Output the (X, Y) coordinate of the center of the cell containing the given text.  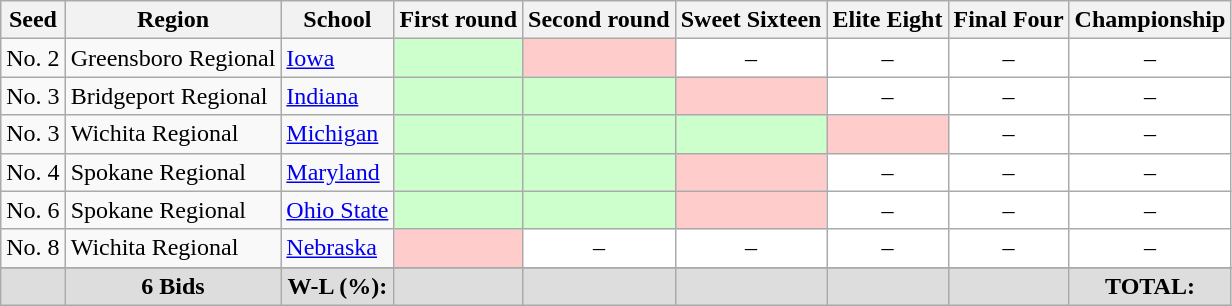
School (338, 20)
Second round (600, 20)
TOTAL: (1150, 286)
Final Four (1008, 20)
First round (458, 20)
Bridgeport Regional (173, 96)
Michigan (338, 134)
Elite Eight (888, 20)
Seed (33, 20)
No. 8 (33, 248)
Indiana (338, 96)
No. 4 (33, 172)
Greensboro Regional (173, 58)
Sweet Sixteen (751, 20)
Iowa (338, 58)
Championship (1150, 20)
No. 6 (33, 210)
Ohio State (338, 210)
No. 2 (33, 58)
Nebraska (338, 248)
6 Bids (173, 286)
W-L (%): (338, 286)
Region (173, 20)
Maryland (338, 172)
